Identify which cell holds the provided text, then report its [x, y] central coordinate. 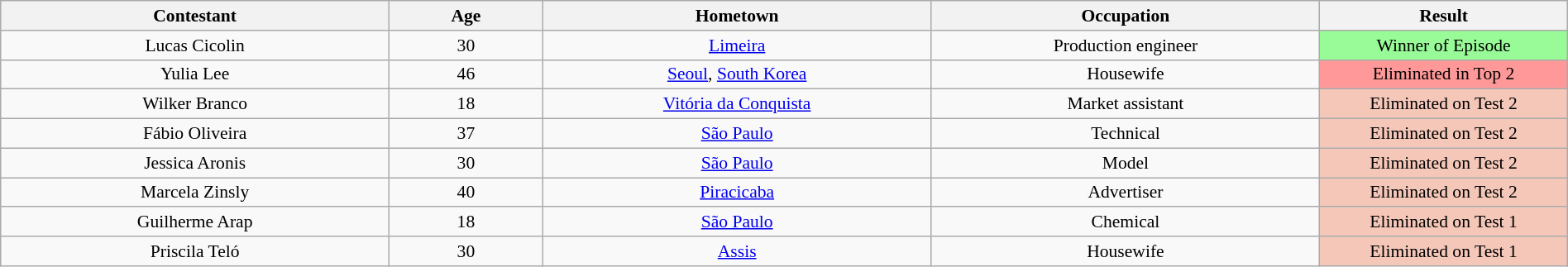
Hometown [737, 16]
46 [466, 74]
Vitória da Conquista [737, 104]
Marcela Zinsly [195, 193]
Guilherme Arap [195, 222]
Contestant [195, 16]
Eliminated in Top 2 [1444, 74]
Jessica Aronis [195, 163]
Result [1444, 16]
Market assistant [1126, 104]
Age [466, 16]
Technical [1126, 134]
Advertiser [1126, 193]
Model [1126, 163]
Fábio Oliveira [195, 134]
40 [466, 193]
Piracicaba [737, 193]
Assis [737, 251]
37 [466, 134]
Limeira [737, 45]
Priscila Teló [195, 251]
Chemical [1126, 222]
Production engineer [1126, 45]
Seoul, South Korea [737, 74]
Wilker Branco [195, 104]
Occupation [1126, 16]
Winner of Episode [1444, 45]
Yulia Lee [195, 74]
Lucas Cicolin [195, 45]
